Determine the (x, y) coordinate at the center of the cell enclosing the given text.  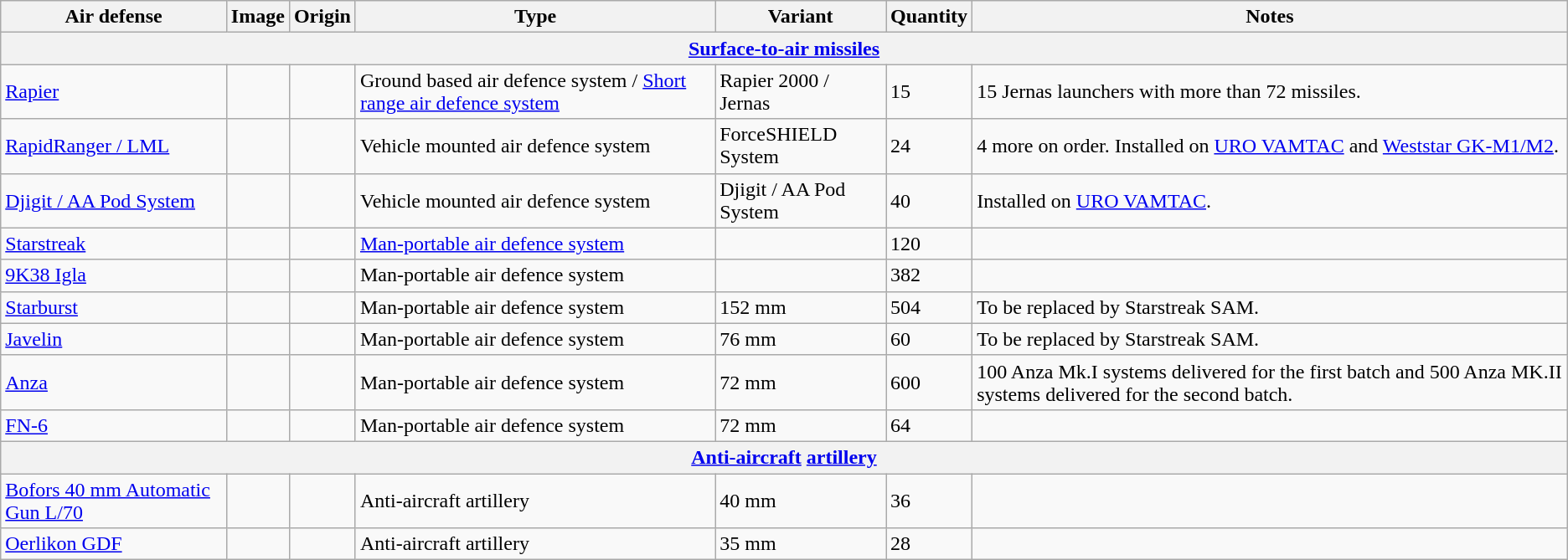
28 (930, 544)
40 mm (801, 501)
Variant (801, 17)
15 (930, 92)
35 mm (801, 544)
Oerlikon GDF (114, 544)
64 (930, 425)
9K38 Igla (114, 275)
Bofors 40 mm Automatic Gun L/70 (114, 501)
Installed on URO VAMTAC. (1270, 201)
Image (258, 17)
Origin (322, 17)
60 (930, 339)
120 (930, 244)
Javelin (114, 339)
RapidRanger / LML (114, 146)
382 (930, 275)
Surface-to-air missiles (784, 49)
100 Anza Mk.I systems delivered for the first batch and 500 Anza MK.II systems delivered for the second batch. (1270, 382)
Anza (114, 382)
Type (534, 17)
40 (930, 201)
504 (930, 307)
Rapier (114, 92)
24 (930, 146)
600 (930, 382)
36 (930, 501)
ForceSHIELD System (801, 146)
15 Jernas launchers with more than 72 missiles. (1270, 92)
76 mm (801, 339)
4 more on order. Installed on URO VAMTAC and Weststar GK-M1/M2. (1270, 146)
Starburst (114, 307)
FN-6 (114, 425)
Quantity (930, 17)
Starstreak (114, 244)
Rapier 2000 / Jernas (801, 92)
Ground based air defence system / Short range air defence system (534, 92)
Air defense (114, 17)
Notes (1270, 17)
152 mm (801, 307)
